Locate the cell with the specified text and output its (X, Y) center coordinate. 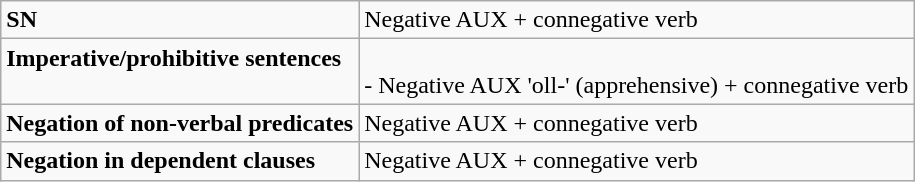
Negation in dependent clauses (180, 161)
- Negative AUX 'oll-' (apprehensive) + connegative verb (636, 72)
SN (180, 20)
Negation of non-verbal predicates (180, 123)
Imperative/prohibitive sentences (180, 72)
